Provide the [X, Y] coordinate of the cell's center where the given text is located.  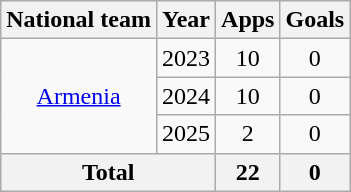
National team [79, 20]
Total [108, 172]
Armenia [79, 96]
22 [248, 172]
Apps [248, 20]
2024 [186, 96]
2 [248, 134]
Year [186, 20]
2023 [186, 58]
Goals [315, 20]
2025 [186, 134]
